Extract the (X, Y) coordinate from the center of the cell holding the provided text.  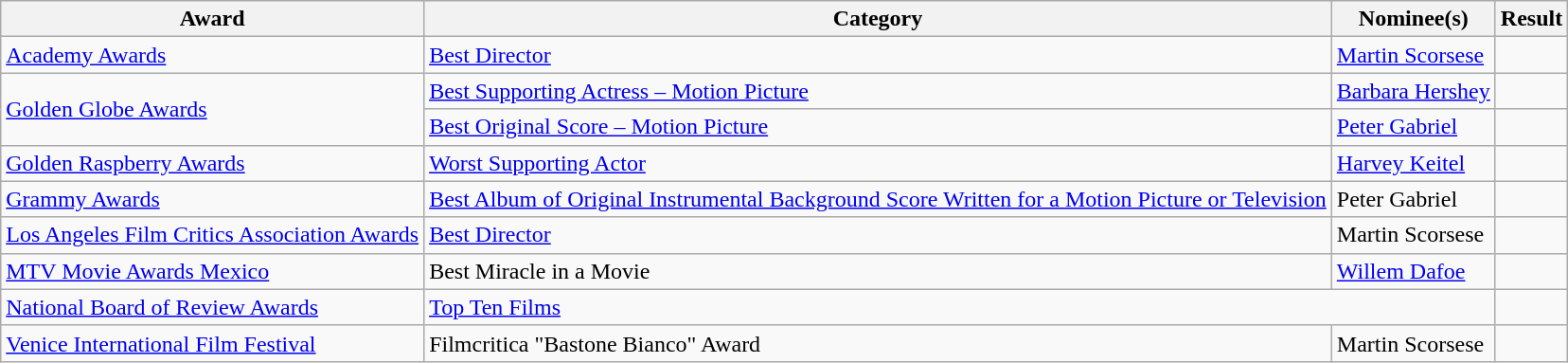
Result (1531, 19)
Golden Raspberry Awards (212, 163)
Los Angeles Film Critics Association Awards (212, 235)
Filmcritica "Bastone Bianco" Award (879, 343)
Best Supporting Actress – Motion Picture (879, 91)
National Board of Review Awards (212, 307)
Venice International Film Festival (212, 343)
Best Album of Original Instrumental Background Score Written for a Motion Picture or Television (879, 199)
Best Miracle in a Movie (879, 271)
Academy Awards (212, 55)
Category (879, 19)
Worst Supporting Actor (879, 163)
MTV Movie Awards Mexico (212, 271)
Top Ten Films (960, 307)
Barbara Hershey (1413, 91)
Grammy Awards (212, 199)
Best Original Score – Motion Picture (879, 127)
Willem Dafoe (1413, 271)
Nominee(s) (1413, 19)
Harvey Keitel (1413, 163)
Award (212, 19)
Golden Globe Awards (212, 109)
